Extract the (X, Y) coordinate from the center of the cell holding the provided text.  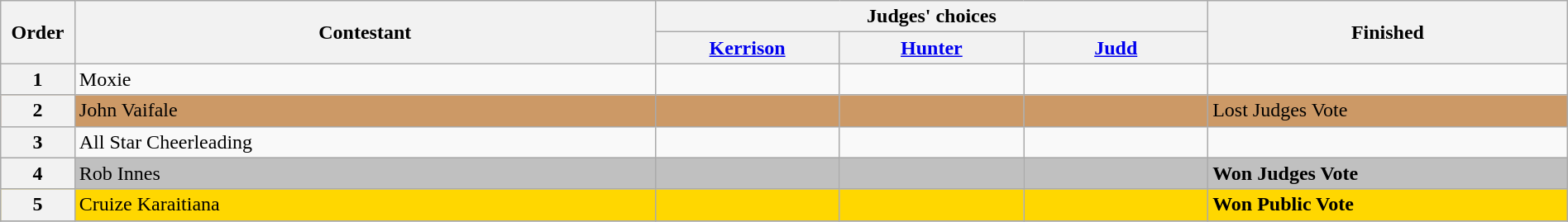
All Star Cheerleading (365, 142)
5 (38, 205)
Finished (1388, 32)
Lost Judges Vote (1388, 111)
Moxie (365, 79)
Won Public Vote (1388, 205)
4 (38, 173)
2 (38, 111)
Kerrison (748, 48)
John Vaifale (365, 111)
Rob Innes (365, 173)
Judges' choices (931, 17)
Contestant (365, 32)
1 (38, 79)
Judd (1116, 48)
Won Judges Vote (1388, 173)
Cruize Karaitiana (365, 205)
Order (38, 32)
Hunter (931, 48)
3 (38, 142)
